Detect which cell encompasses the target text, then output its (X, Y) center coordinate. 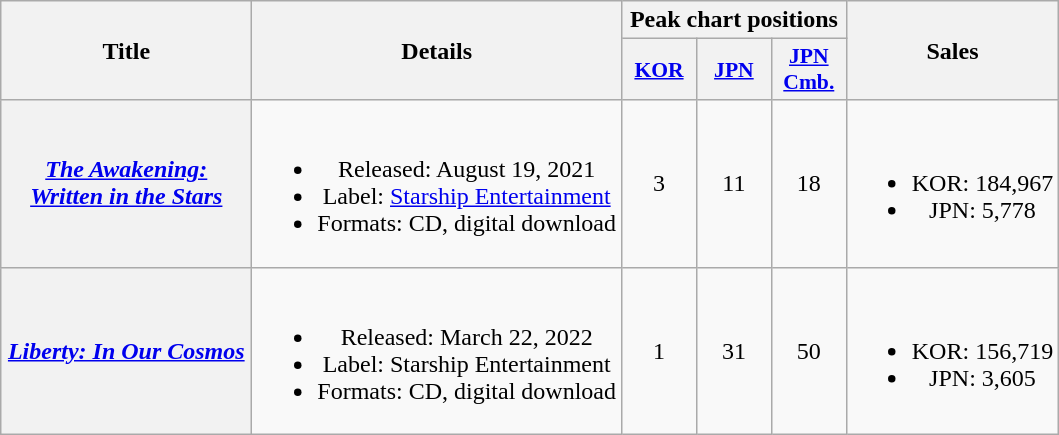
Title (126, 50)
Peak chart positions (734, 20)
31 (734, 350)
Sales (952, 50)
Liberty: In Our Cosmos (126, 350)
3 (660, 184)
KOR: 156,719JPN: 3,605 (952, 350)
KOR: 184,967JPN: 5,778 (952, 184)
Details (437, 50)
Released: August 19, 2021Label: Starship EntertainmentFormats: CD, digital download (437, 184)
1 (660, 350)
50 (808, 350)
18 (808, 184)
JPN Cmb. (808, 70)
11 (734, 184)
KOR (660, 70)
The Awakening: Written in the Stars (126, 184)
JPN (734, 70)
Released: March 22, 2022Label: Starship EntertainmentFormats: CD, digital download (437, 350)
